Scan for the cell matching the given text and deliver its [X, Y] coordinate at center. 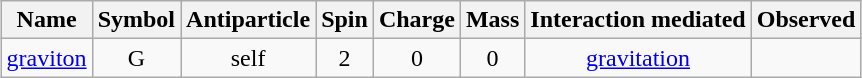
Spin [345, 20]
self [248, 58]
Symbol [136, 20]
2 [345, 58]
Observed [806, 20]
Name [46, 20]
Antiparticle [248, 20]
Mass [492, 20]
Charge [416, 20]
Interaction mediated [638, 20]
gravitation [638, 58]
G [136, 58]
graviton [46, 58]
